Determine the [X, Y] coordinate at the center of the cell enclosing the given text.  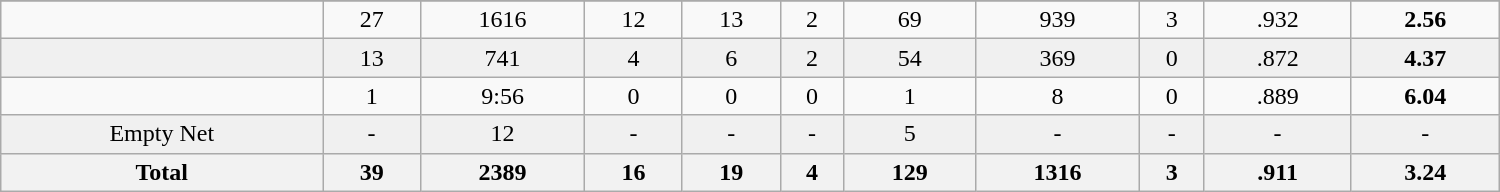
9:56 [502, 96]
39 [372, 172]
16 [634, 172]
1616 [502, 20]
8 [1057, 96]
4.37 [1425, 58]
6 [731, 58]
129 [910, 172]
6.04 [1425, 96]
.911 [1278, 172]
.872 [1278, 58]
.889 [1278, 96]
2389 [502, 172]
1316 [1057, 172]
54 [910, 58]
19 [731, 172]
27 [372, 20]
5 [910, 134]
69 [910, 20]
2.56 [1425, 20]
.932 [1278, 20]
3.24 [1425, 172]
Total [162, 172]
741 [502, 58]
939 [1057, 20]
369 [1057, 58]
Empty Net [162, 134]
